From the cell containing the given text, extract its center point as [x, y] coordinate. 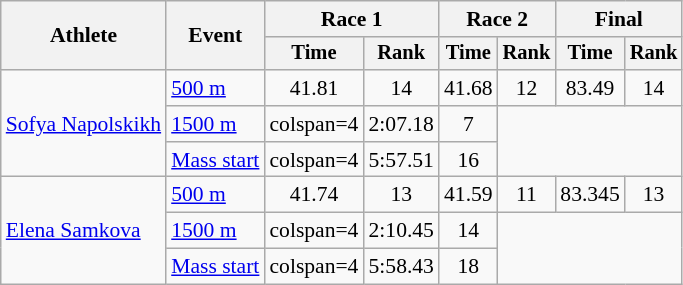
41.81 [314, 88]
Elena Samkova [84, 230]
83.345 [590, 195]
Race 2 [497, 19]
41.74 [314, 195]
Final [618, 19]
18 [468, 267]
41.68 [468, 88]
7 [468, 124]
5:58.43 [400, 267]
83.49 [590, 88]
2:10.45 [400, 231]
Athlete [84, 36]
11 [527, 195]
Event [215, 36]
41.59 [468, 195]
5:57.51 [400, 160]
12 [527, 88]
Race 1 [352, 19]
16 [468, 160]
2:07.18 [400, 124]
Sofya Napolskikh [84, 124]
